Locate the cell with the specified text and output its (x, y) center coordinate. 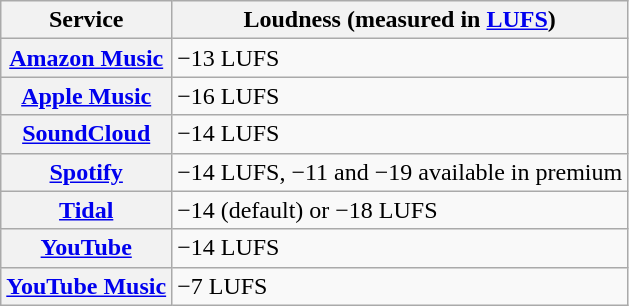
Service (86, 20)
Apple Music (86, 96)
−14 LUFS, −11 and −19 available in premium (400, 172)
−14 (default) or −18 LUFS (400, 210)
−7 LUFS (400, 286)
YouTube (86, 248)
Amazon Music (86, 58)
Tidal (86, 210)
−16 LUFS (400, 96)
Spotify (86, 172)
−13 LUFS (400, 58)
Loudness (measured in LUFS) (400, 20)
YouTube Music (86, 286)
SoundCloud (86, 134)
